Output the (x, y) coordinate of the center of the cell containing the given text.  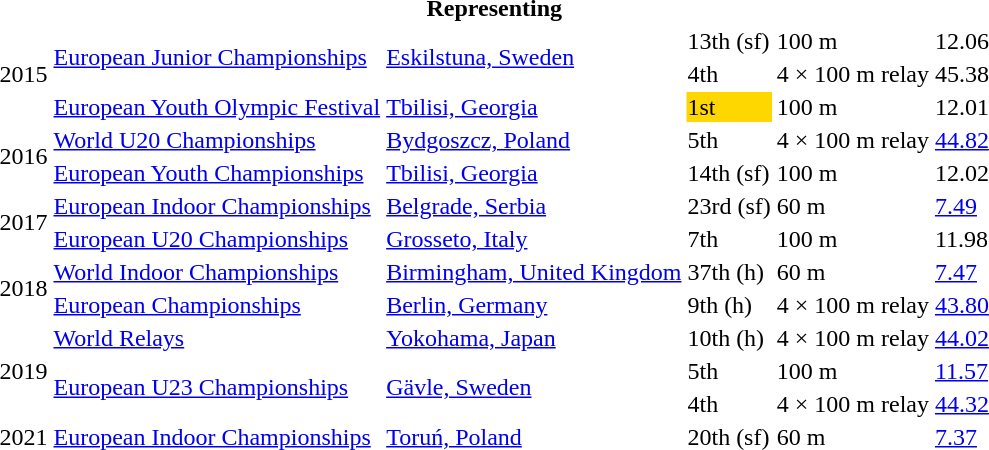
European U23 Championships (217, 388)
World U20 Championships (217, 140)
14th (sf) (729, 173)
European Junior Championships (217, 58)
European U20 Championships (217, 239)
13th (sf) (729, 41)
10th (h) (729, 338)
Eskilstuna, Sweden (534, 58)
European Youth Olympic Festival (217, 107)
European Youth Championships (217, 173)
9th (h) (729, 305)
European Championships (217, 305)
World Relays (217, 338)
7th (729, 239)
1st (729, 107)
Gävle, Sweden (534, 388)
Birmingham, United Kingdom (534, 272)
23rd (sf) (729, 206)
Berlin, Germany (534, 305)
European Indoor Championships (217, 206)
World Indoor Championships (217, 272)
Yokohama, Japan (534, 338)
37th (h) (729, 272)
Belgrade, Serbia (534, 206)
Grosseto, Italy (534, 239)
Bydgoszcz, Poland (534, 140)
